Find where the given text appears and provide that cell's center as [x, y] coordinate. 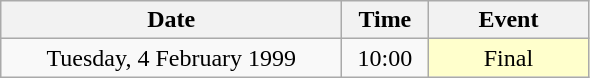
10:00 [385, 58]
Final [508, 58]
Date [172, 20]
Tuesday, 4 February 1999 [172, 58]
Event [508, 20]
Time [385, 20]
